Scan for the cell matching the given text and deliver its [X, Y] coordinate at center. 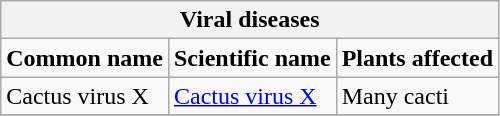
Many cacti [417, 96]
Plants affected [417, 58]
Viral diseases [250, 20]
Common name [85, 58]
Scientific name [252, 58]
